Scan for the cell matching the given text and deliver its (x, y) coordinate at center. 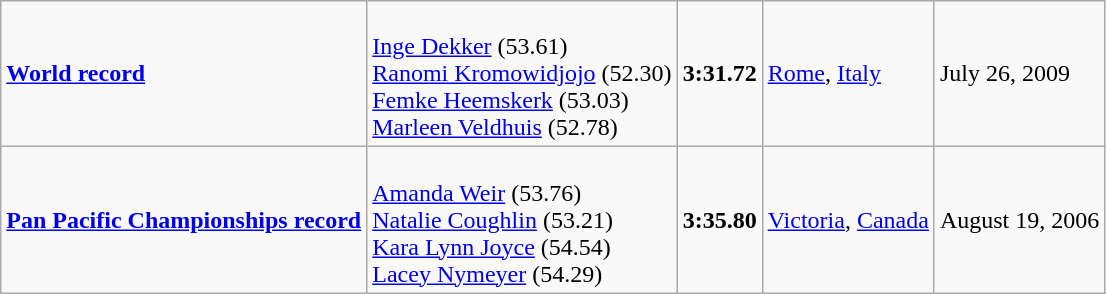
3:35.80 (720, 220)
Victoria, Canada (848, 220)
August 19, 2006 (1019, 220)
Pan Pacific Championships record (184, 220)
Inge Dekker (53.61)Ranomi Kromowidjojo (52.30)Femke Heemskerk (53.03)Marleen Veldhuis (52.78) (522, 74)
3:31.72 (720, 74)
Rome, Italy (848, 74)
World record (184, 74)
Amanda Weir (53.76)Natalie Coughlin (53.21)Kara Lynn Joyce (54.54)Lacey Nymeyer (54.29) (522, 220)
July 26, 2009 (1019, 74)
